Return (x, y) of the center of cell containing provided text 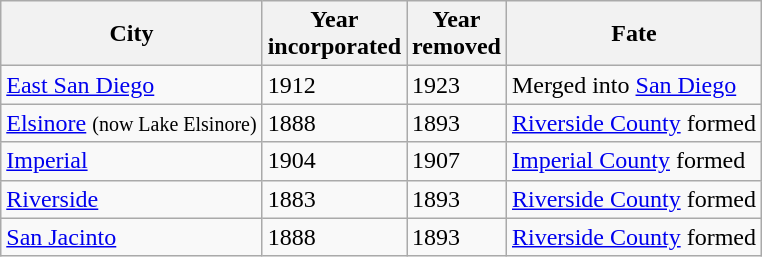
Yearremoved (457, 34)
Fate (634, 34)
Yearincorporated (334, 34)
Elsinore (now Lake Elsinore) (132, 123)
San Jacinto (132, 237)
East San Diego (132, 85)
1883 (334, 199)
Merged into San Diego (634, 85)
1904 (334, 161)
Imperial (132, 161)
1907 (457, 161)
Imperial County formed (634, 161)
City (132, 34)
1923 (457, 85)
1912 (334, 85)
Riverside (132, 199)
